Return the (X, Y) coordinate for the center point of the cell that contains the specified text.  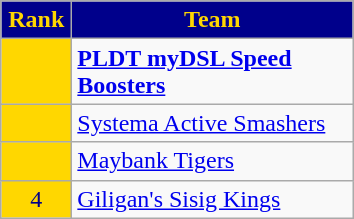
Team (212, 20)
Rank (36, 20)
Giligan's Sisig Kings (212, 199)
Systema Active Smashers (212, 123)
4 (36, 199)
Maybank Tigers (212, 161)
PLDT myDSL Speed Boosters (212, 72)
